From the cell containing the given text, extract its center point as (x, y) coordinate. 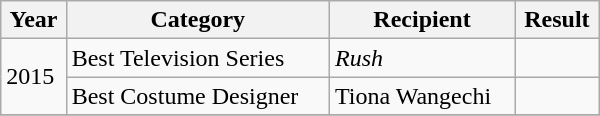
Recipient (422, 20)
Best Television Series (198, 58)
2015 (34, 77)
Best Costume Designer (198, 96)
Tiona Wangechi (422, 96)
Result (558, 20)
Rush (422, 58)
Category (198, 20)
Year (34, 20)
